Detect which cell encompasses the target text, then output its [x, y] center coordinate. 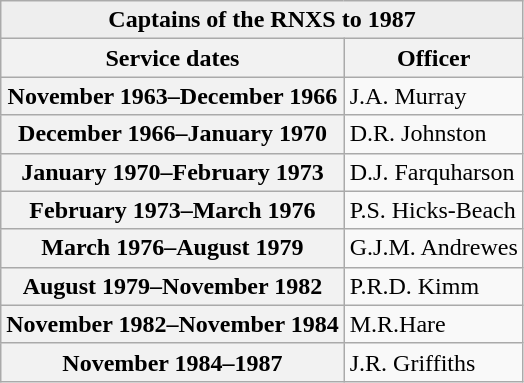
P.S. Hicks-Beach [434, 210]
November 1984–1987 [172, 362]
M.R.Hare [434, 324]
J.A. Murray [434, 96]
February 1973–March 1976 [172, 210]
August 1979–November 1982 [172, 286]
D.J. Farquharson [434, 172]
Service dates [172, 58]
P.R.D. Kimm [434, 286]
Captains of the RNXS to 1987 [262, 20]
November 1963–December 1966 [172, 96]
Officer [434, 58]
January 1970–February 1973 [172, 172]
G.J.M. Andrewes [434, 248]
November 1982–November 1984 [172, 324]
March 1976–August 1979 [172, 248]
D.R. Johnston [434, 134]
December 1966–January 1970 [172, 134]
J.R. Griffiths [434, 362]
